Extract the (X, Y) coordinate from the center of the cell holding the provided text.  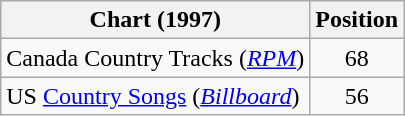
US Country Songs (Billboard) (156, 96)
Position (357, 20)
Chart (1997) (156, 20)
Canada Country Tracks (RPM) (156, 58)
68 (357, 58)
56 (357, 96)
